Provide the [X, Y] coordinate of the cell's center where the given text is located.  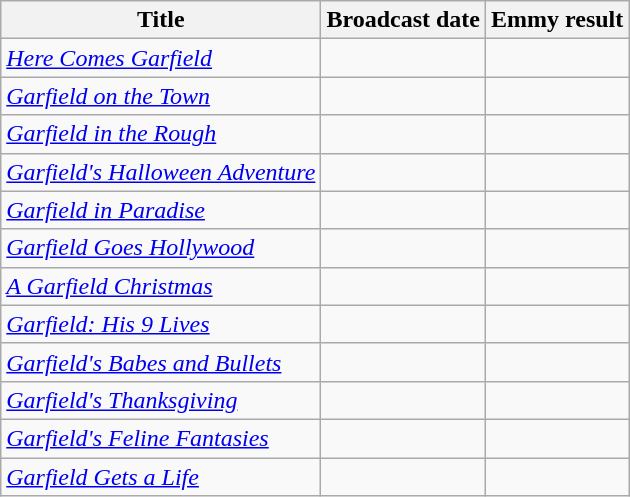
Garfield's Halloween Adventure [161, 172]
Garfield Gets a Life [161, 477]
Garfield in Paradise [161, 210]
Title [161, 20]
Emmy result [558, 20]
Garfield on the Town [161, 96]
Garfield's Feline Fantasies [161, 438]
Garfield's Babes and Bullets [161, 362]
Garfield Goes Hollywood [161, 248]
A Garfield Christmas [161, 286]
Broadcast date [404, 20]
Garfield's Thanksgiving [161, 400]
Here Comes Garfield [161, 58]
Garfield in the Rough [161, 134]
Garfield: His 9 Lives [161, 324]
